Return [X, Y] of the center of cell containing provided text 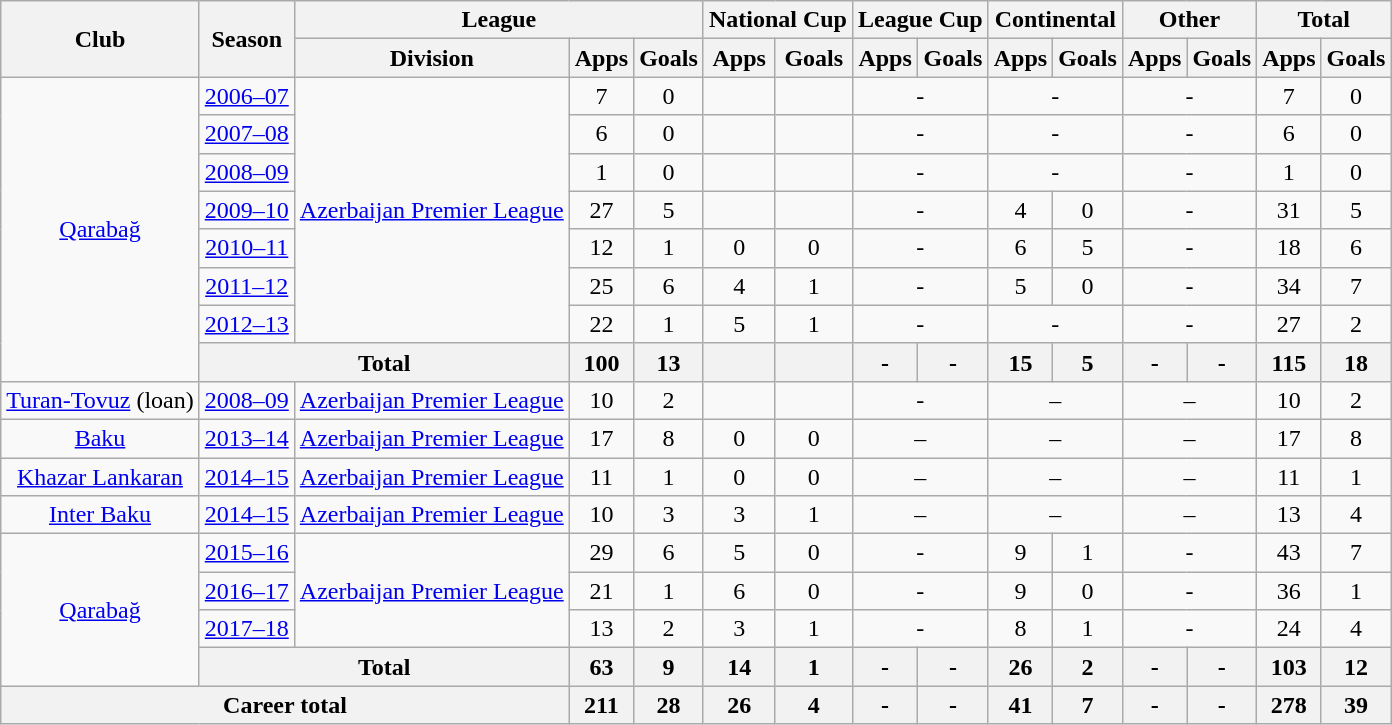
100 [601, 362]
2017–18 [246, 629]
2009–10 [246, 210]
22 [601, 324]
29 [601, 553]
2012–13 [246, 324]
Baku [100, 438]
2010–11 [246, 248]
2011–12 [246, 286]
103 [1289, 667]
Season [246, 39]
Continental [1055, 20]
15 [1020, 362]
Other [1189, 20]
28 [669, 705]
115 [1289, 362]
Khazar Lankaran [100, 477]
Division [432, 58]
39 [1356, 705]
League [498, 20]
21 [601, 591]
211 [601, 705]
Inter Baku [100, 515]
National Cup [778, 20]
14 [739, 667]
36 [1289, 591]
43 [1289, 553]
2015–16 [246, 553]
League Cup [920, 20]
Club [100, 39]
41 [1020, 705]
24 [1289, 629]
63 [601, 667]
2007–08 [246, 134]
2006–07 [246, 96]
2016–17 [246, 591]
Turan-Tovuz (loan) [100, 400]
278 [1289, 705]
Career total [285, 705]
25 [601, 286]
2013–14 [246, 438]
31 [1289, 210]
34 [1289, 286]
